From the cell containing the given text, extract its center point as [x, y] coordinate. 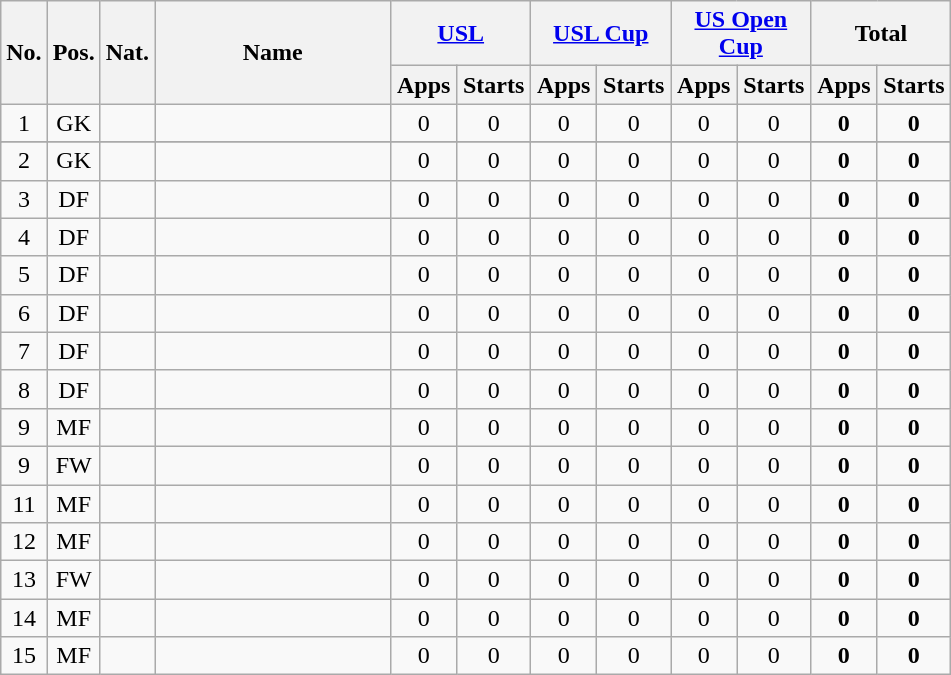
US Open Cup [741, 34]
4 [24, 237]
5 [24, 275]
Name [273, 52]
6 [24, 313]
2 [24, 161]
3 [24, 199]
12 [24, 542]
11 [24, 503]
Nat. [127, 52]
14 [24, 618]
8 [24, 389]
USL Cup [601, 34]
USL [461, 34]
Total [881, 34]
15 [24, 656]
13 [24, 580]
7 [24, 351]
No. [24, 52]
1 [24, 123]
Pos. [74, 52]
